From the cell containing the given text, extract its center point as [X, Y] coordinate. 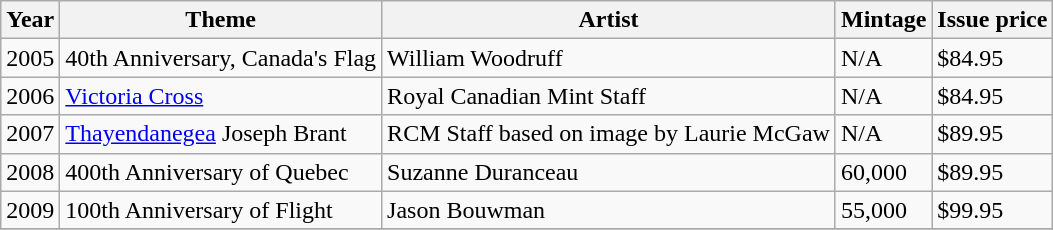
Year [30, 20]
$99.95 [992, 210]
2008 [30, 172]
Jason Bouwman [609, 210]
RCM Staff based on image by Laurie McGaw [609, 134]
100th Anniversary of Flight [221, 210]
Theme [221, 20]
Mintage [883, 20]
2006 [30, 96]
Royal Canadian Mint Staff [609, 96]
2009 [30, 210]
Issue price [992, 20]
2005 [30, 58]
400th Anniversary of Quebec [221, 172]
William Woodruff [609, 58]
Victoria Cross [221, 96]
40th Anniversary, Canada's Flag [221, 58]
55,000 [883, 210]
Suzanne Duranceau [609, 172]
Thayendanegea Joseph Brant [221, 134]
Artist [609, 20]
2007 [30, 134]
60,000 [883, 172]
